Detect which cell encompasses the target text, then output its (x, y) center coordinate. 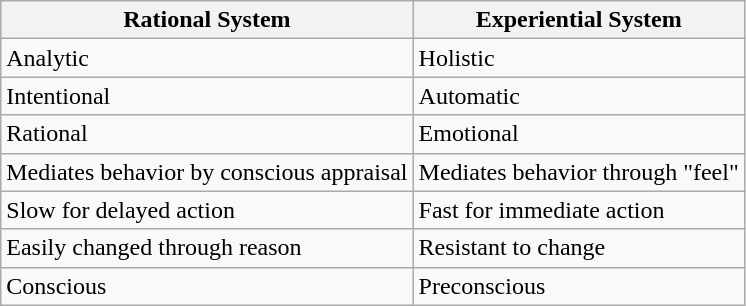
Automatic (578, 96)
Preconscious (578, 286)
Experiential System (578, 20)
Slow for delayed action (207, 210)
Resistant to change (578, 248)
Conscious (207, 286)
Intentional (207, 96)
Mediates behavior by conscious appraisal (207, 172)
Emotional (578, 134)
Rational (207, 134)
Rational System (207, 20)
Easily changed through reason (207, 248)
Mediates behavior through "feel" (578, 172)
Fast for immediate action (578, 210)
Analytic (207, 58)
Holistic (578, 58)
